Detect which cell encompasses the target text, then output its (X, Y) center coordinate. 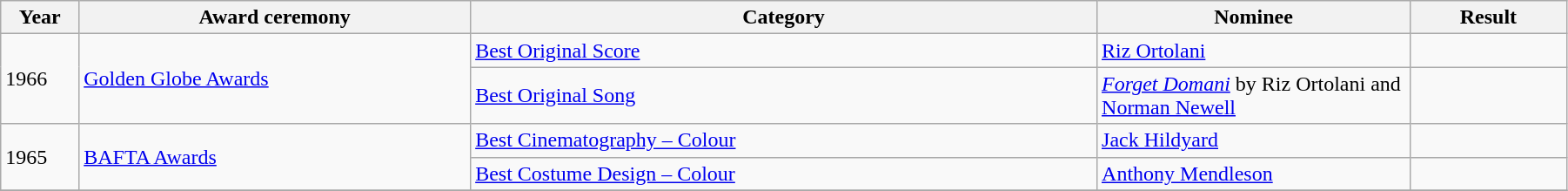
Riz Ortolani (1254, 51)
Result (1488, 17)
Year (40, 17)
Award ceremony (275, 17)
Anthony Mendleson (1254, 174)
Nominee (1254, 17)
Category (784, 17)
Jack Hildyard (1254, 140)
1965 (40, 157)
Best Original Score (784, 51)
Forget Domani by Riz Ortolani and Norman Newell (1254, 96)
Best Costume Design – Colour (784, 174)
Best Cinematography – Colour (784, 140)
BAFTA Awards (275, 157)
Best Original Song (784, 96)
1966 (40, 78)
Golden Globe Awards (275, 78)
